Capture the cell that displays the provided text and extract its [x, y] central coordinate. 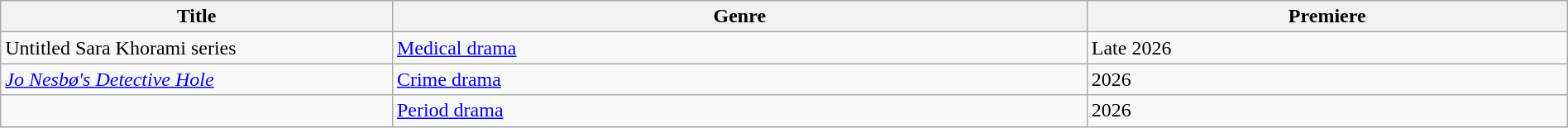
Jo Nesbø's Detective Hole [197, 79]
Premiere [1327, 17]
Crime drama [739, 79]
Untitled Sara Khorami series [197, 48]
Period drama [739, 111]
Late 2026 [1327, 48]
Title [197, 17]
Genre [739, 17]
Medical drama [739, 48]
